Locate the cell with the specified text and output its [X, Y] center coordinate. 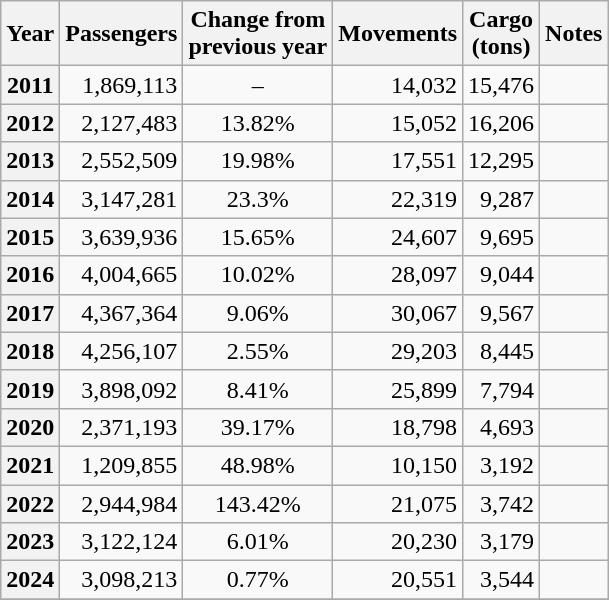
2016 [30, 275]
2,371,193 [122, 427]
2,552,509 [122, 161]
18,798 [398, 427]
2014 [30, 199]
2019 [30, 389]
24,607 [398, 237]
2,944,984 [122, 503]
28,097 [398, 275]
20,230 [398, 542]
15,052 [398, 123]
6.01% [258, 542]
3,098,213 [122, 580]
2,127,483 [122, 123]
3,898,092 [122, 389]
3,179 [502, 542]
2011 [30, 85]
4,256,107 [122, 351]
Notes [574, 34]
21,075 [398, 503]
143.42% [258, 503]
9,044 [502, 275]
Passengers [122, 34]
2.55% [258, 351]
2012 [30, 123]
17,551 [398, 161]
9.06% [258, 313]
2018 [30, 351]
2024 [30, 580]
3,639,936 [122, 237]
0.77% [258, 580]
15,476 [502, 85]
4,693 [502, 427]
2013 [30, 161]
16,206 [502, 123]
29,203 [398, 351]
1,209,855 [122, 465]
4,367,364 [122, 313]
3,192 [502, 465]
Change fromprevious year [258, 34]
15.65% [258, 237]
48.98% [258, 465]
7,794 [502, 389]
10.02% [258, 275]
Year [30, 34]
2021 [30, 465]
2017 [30, 313]
22,319 [398, 199]
2015 [30, 237]
3,147,281 [122, 199]
– [258, 85]
30,067 [398, 313]
Cargo(tons) [502, 34]
39.17% [258, 427]
9,695 [502, 237]
Movements [398, 34]
3,122,124 [122, 542]
12,295 [502, 161]
8,445 [502, 351]
23.3% [258, 199]
9,287 [502, 199]
2022 [30, 503]
25,899 [398, 389]
8.41% [258, 389]
3,742 [502, 503]
2020 [30, 427]
2023 [30, 542]
19.98% [258, 161]
1,869,113 [122, 85]
9,567 [502, 313]
20,551 [398, 580]
10,150 [398, 465]
13.82% [258, 123]
4,004,665 [122, 275]
3,544 [502, 580]
14,032 [398, 85]
